Locate the cell with the specified text and output its [x, y] center coordinate. 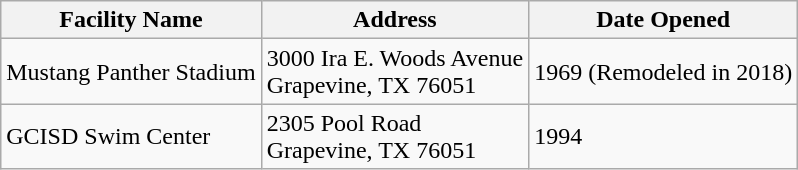
Address [395, 20]
GCISD Swim Center [131, 136]
3000 Ira E. Woods AvenueGrapevine, TX 76051 [395, 72]
Date Opened [664, 20]
1969 (Remodeled in 2018) [664, 72]
Facility Name [131, 20]
2305 Pool RoadGrapevine, TX 76051 [395, 136]
Mustang Panther Stadium [131, 72]
1994 [664, 136]
